Identify which cell holds the provided text, then report its (x, y) central coordinate. 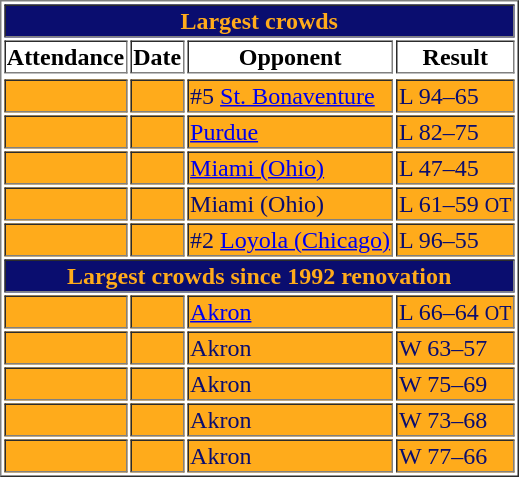
W 75–69 (455, 384)
L 66–64 OT (455, 312)
#5 St. Bonaventure (290, 96)
Attendance (66, 56)
W 77–66 (455, 456)
L 82–75 (455, 132)
Result (455, 56)
Date (157, 56)
W 73–68 (455, 420)
#2 Loyola (Chicago) (290, 240)
L 47–45 (455, 168)
Largest crowds (260, 20)
Largest crowds since 1992 renovation (260, 276)
L 96–55 (455, 240)
W 63–57 (455, 348)
Purdue (290, 132)
L 94–65 (455, 96)
Opponent (290, 56)
L 61–59 OT (455, 204)
